Identify which cell holds the provided text, then report its (X, Y) central coordinate. 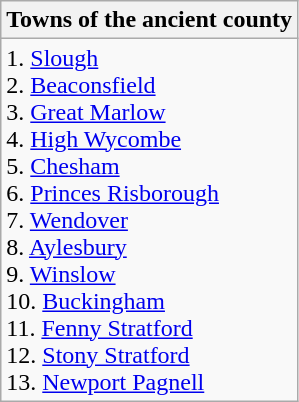
Towns of the ancient county (150, 20)
